Find where the given text appears and provide that cell's center as (x, y) coordinate. 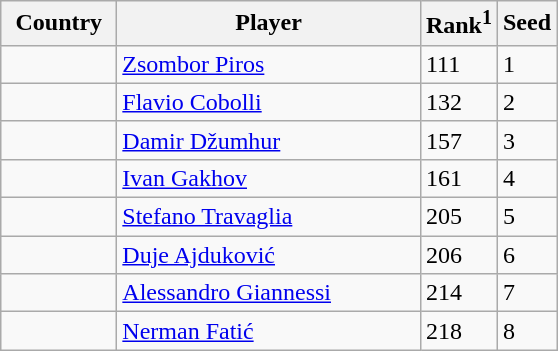
157 (458, 140)
Alessandro Giannessi (269, 293)
Damir Džumhur (269, 140)
Stefano Travaglia (269, 217)
132 (458, 102)
Ivan Gakhov (269, 178)
8 (526, 331)
2 (526, 102)
Country (59, 24)
Duje Ajduković (269, 255)
Flavio Cobolli (269, 102)
111 (458, 64)
4 (526, 178)
161 (458, 178)
214 (458, 293)
3 (526, 140)
Player (269, 24)
206 (458, 255)
218 (458, 331)
1 (526, 64)
205 (458, 217)
Nerman Fatić (269, 331)
5 (526, 217)
7 (526, 293)
Seed (526, 24)
Rank1 (458, 24)
Zsombor Piros (269, 64)
6 (526, 255)
